From the cell containing the given text, extract its center point as [x, y] coordinate. 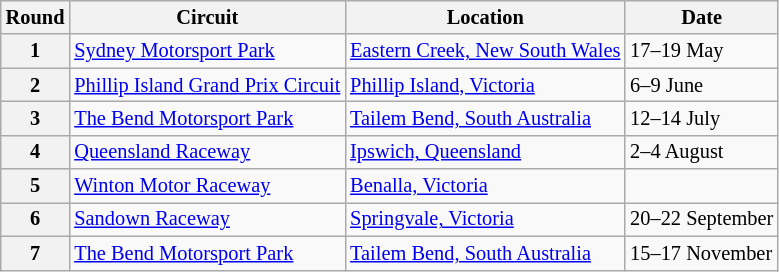
Eastern Creek, New South Wales [485, 51]
4 [36, 152]
Ipswich, Queensland [485, 152]
Winton Motor Raceway [207, 186]
Date [702, 17]
Phillip Island Grand Prix Circuit [207, 85]
Sandown Raceway [207, 219]
Round [36, 17]
20–22 September [702, 219]
Location [485, 17]
2–4 August [702, 152]
6 [36, 219]
12–14 July [702, 118]
Phillip Island, Victoria [485, 85]
5 [36, 186]
Queensland Raceway [207, 152]
7 [36, 253]
6–9 June [702, 85]
Springvale, Victoria [485, 219]
3 [36, 118]
Circuit [207, 17]
Benalla, Victoria [485, 186]
2 [36, 85]
17–19 May [702, 51]
Sydney Motorsport Park [207, 51]
1 [36, 51]
15–17 November [702, 253]
